Return the (X, Y) coordinate for the center point of the cell that contains the specified text.  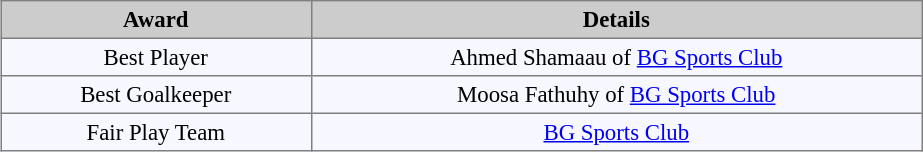
Best Goalkeeper (155, 95)
Ahmed Shamaau of BG Sports Club (616, 57)
Moosa Fathuhy of BG Sports Club (616, 95)
Best Player (155, 57)
BG Sports Club (616, 132)
Award (155, 20)
Fair Play Team (155, 132)
Details (616, 20)
